For the text-containing cell, return its midpoint in [x, y] coordinate format. 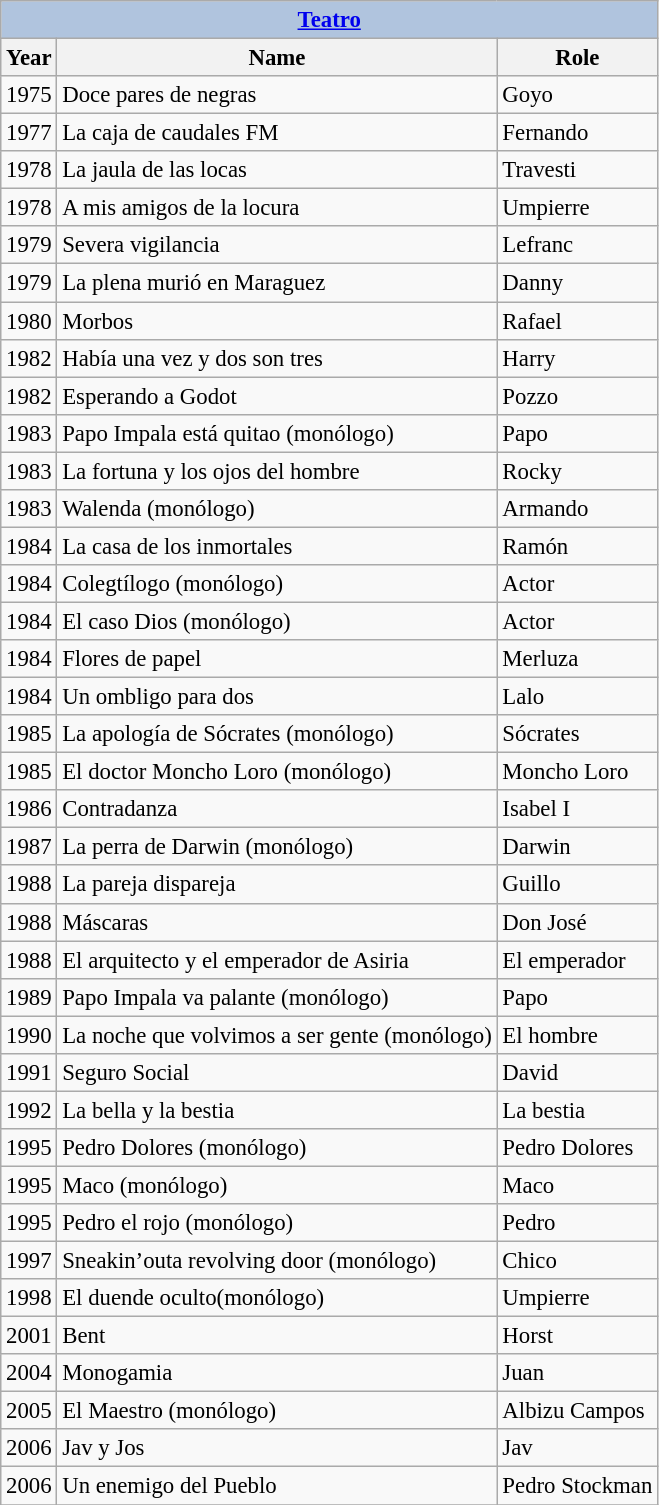
Seguro Social [277, 1073]
1975 [29, 95]
Travesti [578, 170]
Sneakin’outa revolving door (monólogo) [277, 1261]
A mis amigos de la locura [277, 208]
Pozzo [578, 396]
Máscaras [277, 922]
La bella y la bestia [277, 1110]
1990 [29, 1035]
Jav [578, 1449]
Lalo [578, 697]
Pedro [578, 1223]
El caso Dios (monólogo) [277, 621]
Armando [578, 509]
Maco (monólogo) [277, 1185]
David [578, 1073]
La perra de Darwin (monólogo) [277, 847]
La pareja dispareja [277, 885]
1998 [29, 1298]
El emperador [578, 960]
Bent [277, 1336]
Rocky [578, 471]
La noche que volvimos a ser gente (monólogo) [277, 1035]
1980 [29, 321]
La casa de los inmortales [277, 546]
Danny [578, 283]
Lefranc [578, 245]
Goyo [578, 95]
Albizu Campos [578, 1411]
Severa vigilancia [277, 245]
Teatro [330, 20]
Contradanza [277, 809]
2004 [29, 1373]
Darwin [578, 847]
2005 [29, 1411]
1986 [29, 809]
Juan [578, 1373]
Esperando a Godot [277, 396]
1987 [29, 847]
Isabel I [578, 809]
La fortuna y los ojos del hombre [277, 471]
Guillo [578, 885]
1997 [29, 1261]
El duende oculto(monólogo) [277, 1298]
Papo Impala va palante (monólogo) [277, 997]
El doctor Moncho Loro (monólogo) [277, 772]
1989 [29, 997]
El hombre [578, 1035]
2001 [29, 1336]
Don José [578, 922]
Un enemigo del Pueblo [277, 1486]
Walenda (monólogo) [277, 509]
Flores de papel [277, 659]
Rafael [578, 321]
El arquitecto y el emperador de Asiria [277, 960]
1991 [29, 1073]
Harry [578, 358]
Monogamia [277, 1373]
Year [29, 58]
Role [578, 58]
La apología de Sócrates (monólogo) [277, 734]
Un ombligo para dos [277, 697]
La caja de caudales FM [277, 133]
Doce pares de negras [277, 95]
El Maestro (monólogo) [277, 1411]
Colegtílogo (monólogo) [277, 584]
Pedro Dolores [578, 1148]
La plena murió en Maraguez [277, 283]
Name [277, 58]
Pedro Dolores (monólogo) [277, 1148]
La bestia [578, 1110]
Fernando [578, 133]
Ramón [578, 546]
Merluza [578, 659]
Maco [578, 1185]
Morbos [277, 321]
Papo Impala está quitao (monólogo) [277, 433]
1992 [29, 1110]
Había una vez y dos son tres [277, 358]
Moncho Loro [578, 772]
La jaula de las locas [277, 170]
Pedro Stockman [578, 1486]
Jav y Jos [277, 1449]
Pedro el rojo (monólogo) [277, 1223]
1977 [29, 133]
Horst [578, 1336]
Sócrates [578, 734]
Chico [578, 1261]
